Return (x, y) of the center of cell containing provided text 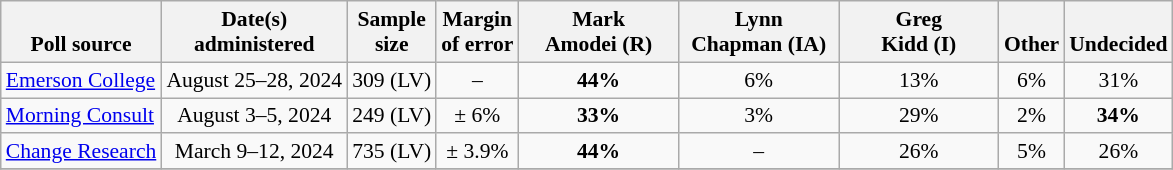
MarkAmodei (R) (598, 32)
5% (1032, 152)
2% (1032, 116)
Poll source (82, 32)
29% (919, 116)
August 25–28, 2024 (254, 80)
31% (1118, 80)
735 (LV) (392, 152)
Undecided (1118, 32)
± 6% (477, 116)
3% (759, 116)
August 3–5, 2024 (254, 116)
13% (919, 80)
Morning Consult (82, 116)
34% (1118, 116)
March 9–12, 2024 (254, 152)
309 (LV) (392, 80)
Samplesize (392, 32)
Date(s)administered (254, 32)
Other (1032, 32)
GregKidd (I) (919, 32)
± 3.9% (477, 152)
Emerson College (82, 80)
33% (598, 116)
Marginof error (477, 32)
Change Research (82, 152)
LynnChapman (IA) (759, 32)
249 (LV) (392, 116)
